Return [X, Y] of the center of cell containing provided text 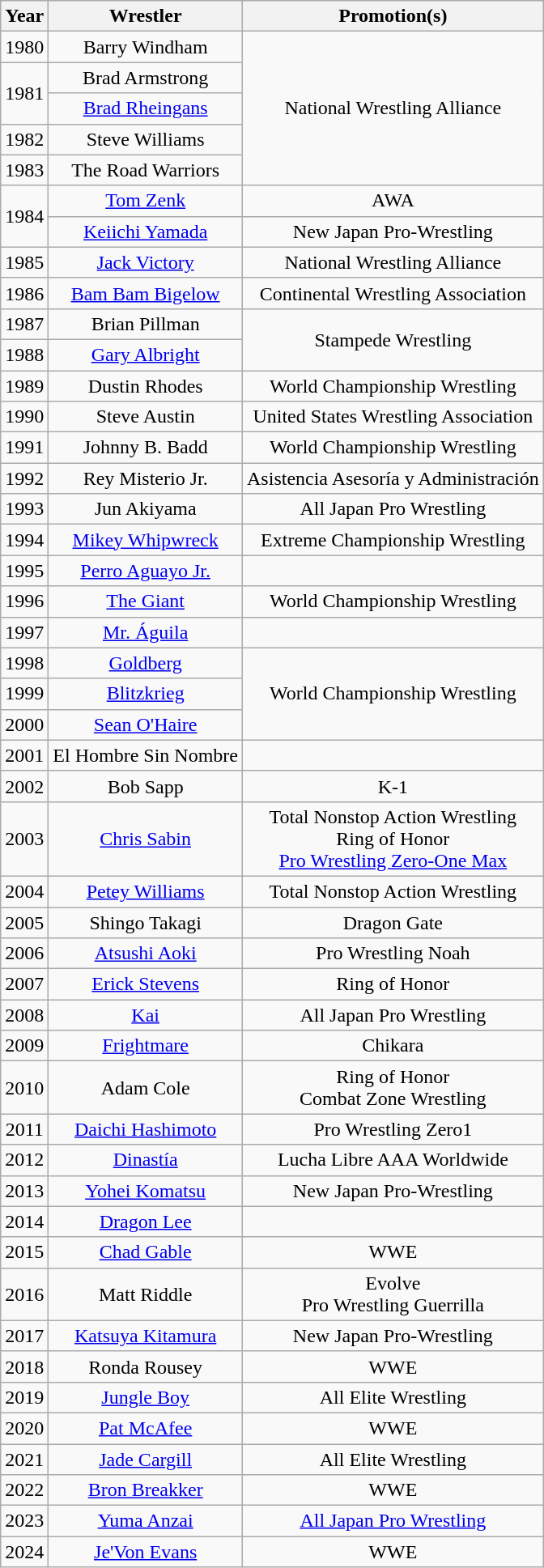
1982 [24, 139]
1999 [24, 694]
Total Nonstop Action Wrestling [393, 891]
2003 [24, 839]
Johnny B. Badd [146, 448]
Sean O'Haire [146, 725]
Stampede Wrestling [393, 339]
2007 [24, 984]
2024 [24, 1552]
2002 [24, 786]
El Hombre Sin Nombre [146, 755]
Gary Albright [146, 355]
2001 [24, 755]
1989 [24, 386]
Bob Sapp [146, 786]
Tom Zenk [146, 201]
K-1 [393, 786]
2021 [24, 1460]
Ronda Rousey [146, 1366]
Barry Windham [146, 47]
2019 [24, 1397]
EvolvePro Wrestling Guerrilla [393, 1294]
2004 [24, 891]
United States Wrestling Association [393, 417]
2013 [24, 1191]
Goldberg [146, 663]
1985 [24, 262]
Brad Armstrong [146, 78]
2016 [24, 1294]
2015 [24, 1252]
AWA [393, 201]
Chad Gable [146, 1252]
Extreme Championship Wrestling [393, 540]
1993 [24, 509]
Keiichi Yamada [146, 232]
2005 [24, 922]
Shingo Takagi [146, 922]
Atsushi Aoki [146, 954]
Jade Cargill [146, 1460]
The Road Warriors [146, 170]
Katsuya Kitamura [146, 1336]
Brian Pillman [146, 324]
1987 [24, 324]
Adam Cole [146, 1088]
1981 [24, 93]
2012 [24, 1160]
1997 [24, 632]
2020 [24, 1428]
2010 [24, 1088]
Chikara [393, 1046]
Steve Austin [146, 417]
1994 [24, 540]
2017 [24, 1336]
2023 [24, 1521]
2022 [24, 1490]
1995 [24, 571]
1992 [24, 478]
Perro Aguayo Jr. [146, 571]
Pro Wrestling Zero1 [393, 1129]
Mr. Águila [146, 632]
Daichi Hashimoto [146, 1129]
Steve Williams [146, 139]
Year [24, 16]
Continental Wrestling Association [393, 293]
Jun Akiyama [146, 509]
2000 [24, 725]
Blitzkrieg [146, 694]
Frightmare [146, 1046]
Chris Sabin [146, 839]
Dragon Lee [146, 1222]
Je'Von Evans [146, 1552]
Dragon Gate [393, 922]
Rey Misterio Jr. [146, 478]
2009 [24, 1046]
Ring of HonorCombat Zone Wrestling [393, 1088]
1991 [24, 448]
Jack Victory [146, 262]
Dustin Rhodes [146, 386]
Ring of Honor [393, 984]
Matt Riddle [146, 1294]
2014 [24, 1222]
1996 [24, 601]
Total Nonstop Action WrestlingRing of HonorPro Wrestling Zero-One Max [393, 839]
1980 [24, 47]
Kai [146, 1015]
Petey Williams [146, 891]
1990 [24, 417]
Dinastía [146, 1160]
Yohei Komatsu [146, 1191]
Wrestler [146, 16]
Promotion(s) [393, 16]
Bam Bam Bigelow [146, 293]
1986 [24, 293]
2008 [24, 1015]
Bron Breakker [146, 1490]
2018 [24, 1366]
1983 [24, 170]
Lucha Libre AAA Worldwide [393, 1160]
1984 [24, 216]
1988 [24, 355]
Erick Stevens [146, 984]
Mikey Whipwreck [146, 540]
Brad Rheingans [146, 108]
Asistencia Asesoría y Administración [393, 478]
The Giant [146, 601]
2006 [24, 954]
Pro Wrestling Noah [393, 954]
1998 [24, 663]
2011 [24, 1129]
Pat McAfee [146, 1428]
Yuma Anzai [146, 1521]
Jungle Boy [146, 1397]
